Identify which cell holds the provided text, then report its [x, y] central coordinate. 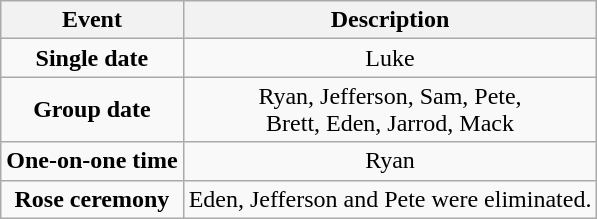
Event [92, 20]
Luke [390, 58]
Single date [92, 58]
Ryan [390, 161]
Ryan, Jefferson, Sam, Pete,Brett, Eden, Jarrod, Mack [390, 110]
Rose ceremony [92, 199]
Eden, Jefferson and Pete were eliminated. [390, 199]
One-on-one time [92, 161]
Description [390, 20]
Group date [92, 110]
